Pinpoint the cell where the given text exists, returning its [x, y] midpoint coordinate. 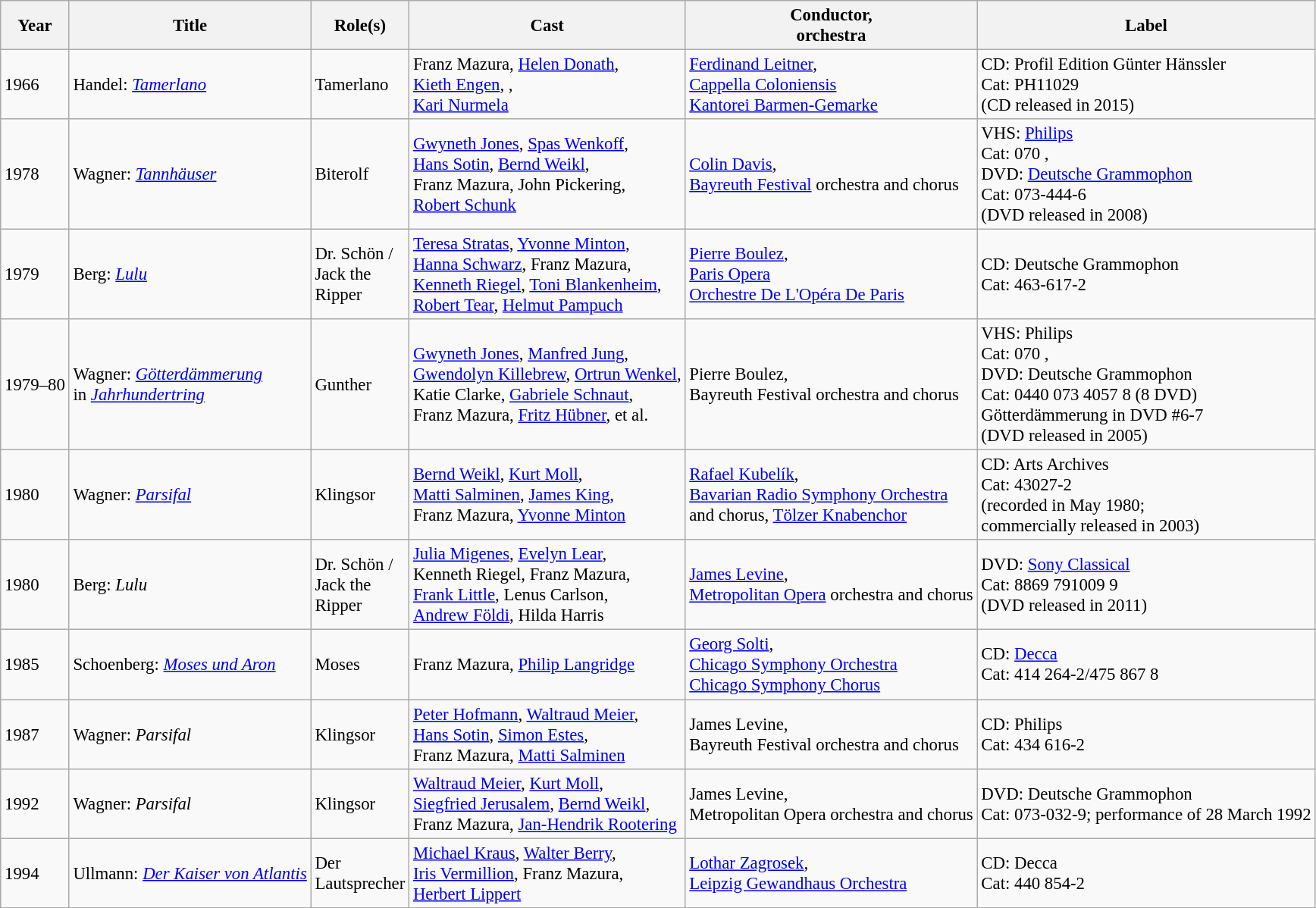
Gwyneth Jones, Spas Wenkoff,Hans Sotin, Bernd Weikl,Franz Mazura, John Pickering,Robert Schunk [547, 174]
Bernd Weikl, Kurt Moll,Matti Salminen, James King,Franz Mazura, Yvonne Minton [547, 496]
Franz Mazura, Philip Langridge [547, 665]
Schoenberg: Moses und Aron [190, 665]
Role(s) [360, 26]
Der Lautsprecher [360, 873]
Ullmann: Der Kaiser von Atlantis [190, 873]
Moses [360, 665]
VHS: PhilipsCat: 070 ,DVD: Deutsche GrammophonCat: 0440 073 4057 8 (8 DVD)Götterdämmerung in DVD #6-7(DVD released in 2005) [1146, 385]
Waltraud Meier, Kurt Moll,Siegfried Jerusalem, Bernd Weikl,Franz Mazura, Jan-Hendrik Rootering [547, 803]
CD: Deutsche GrammophonCat: 463-617-2 [1146, 274]
1978 [35, 174]
Gunther [360, 385]
1994 [35, 873]
Conductor,orchestra [831, 26]
CD: Arts ArchivesCat: 43027-2(recorded in May 1980;commercially released in 2003) [1146, 496]
Wagner: Götterdämmerungin Jahrhundertring [190, 385]
1992 [35, 803]
1987 [35, 734]
Rafael Kubelík,Bavarian Radio Symphony Orchestraand chorus, Tölzer Knabenchor [831, 496]
1979 [35, 274]
1979–80 [35, 385]
Label [1146, 26]
VHS: PhilipsCat: 070 ,DVD: Deutsche GrammophonCat: 073-444-6(DVD released in 2008) [1146, 174]
Franz Mazura, Helen Donath,Kieth Engen, ,Kari Nurmela [547, 85]
Michael Kraus, Walter Berry,Iris Vermillion, Franz Mazura,Herbert Lippert [547, 873]
Peter Hofmann, Waltraud Meier,Hans Sotin, Simon Estes,Franz Mazura, Matti Salminen [547, 734]
1985 [35, 665]
Gwyneth Jones, Manfred Jung,Gwendolyn Killebrew, Ortrun Wenkel,Katie Clarke, Gabriele Schnaut,Franz Mazura, Fritz Hübner, et al. [547, 385]
Julia Migenes, Evelyn Lear,Kenneth Riegel, Franz Mazura,Frank Little, Lenus Carlson,Andrew Földi, Hilda Harris [547, 585]
James Levine,Bayreuth Festival orchestra and chorus [831, 734]
CD: DeccaCat: 440 854-2 [1146, 873]
CD: Profil Edition Günter HänsslerCat: PH11029(CD released in 2015) [1146, 85]
Pierre Boulez,Bayreuth Festival orchestra and chorus [831, 385]
CD: DeccaCat: 414 264-2/475 867 8 [1146, 665]
Colin Davis,Bayreuth Festival orchestra and chorus [831, 174]
Title [190, 26]
Wagner: Tannhäuser [190, 174]
DVD: Sony ClassicalCat: 8869 791009 9 (DVD released in 2011) [1146, 585]
1966 [35, 85]
Lothar Zagrosek,Leipzig Gewandhaus Orchestra [831, 873]
Cast [547, 26]
CD: PhilipsCat: 434 616-2 [1146, 734]
DVD: Deutsche GrammophonCat: 073-032-9; performance of 28 March 1992 [1146, 803]
Teresa Stratas, Yvonne Minton,Hanna Schwarz, Franz Mazura,Kenneth Riegel, Toni Blankenheim,Robert Tear, Helmut Pampuch [547, 274]
Year [35, 26]
Handel: Tamerlano [190, 85]
Ferdinand Leitner,Cappella ColoniensisKantorei Barmen-Gemarke [831, 85]
Biterolf [360, 174]
Georg Solti,Chicago Symphony OrchestraChicago Symphony Chorus [831, 665]
Pierre Boulez,Paris OperaOrchestre De L'Opéra De Paris [831, 274]
Tamerlano [360, 85]
